Find where the given text appears and provide that cell's center as (x, y) coordinate. 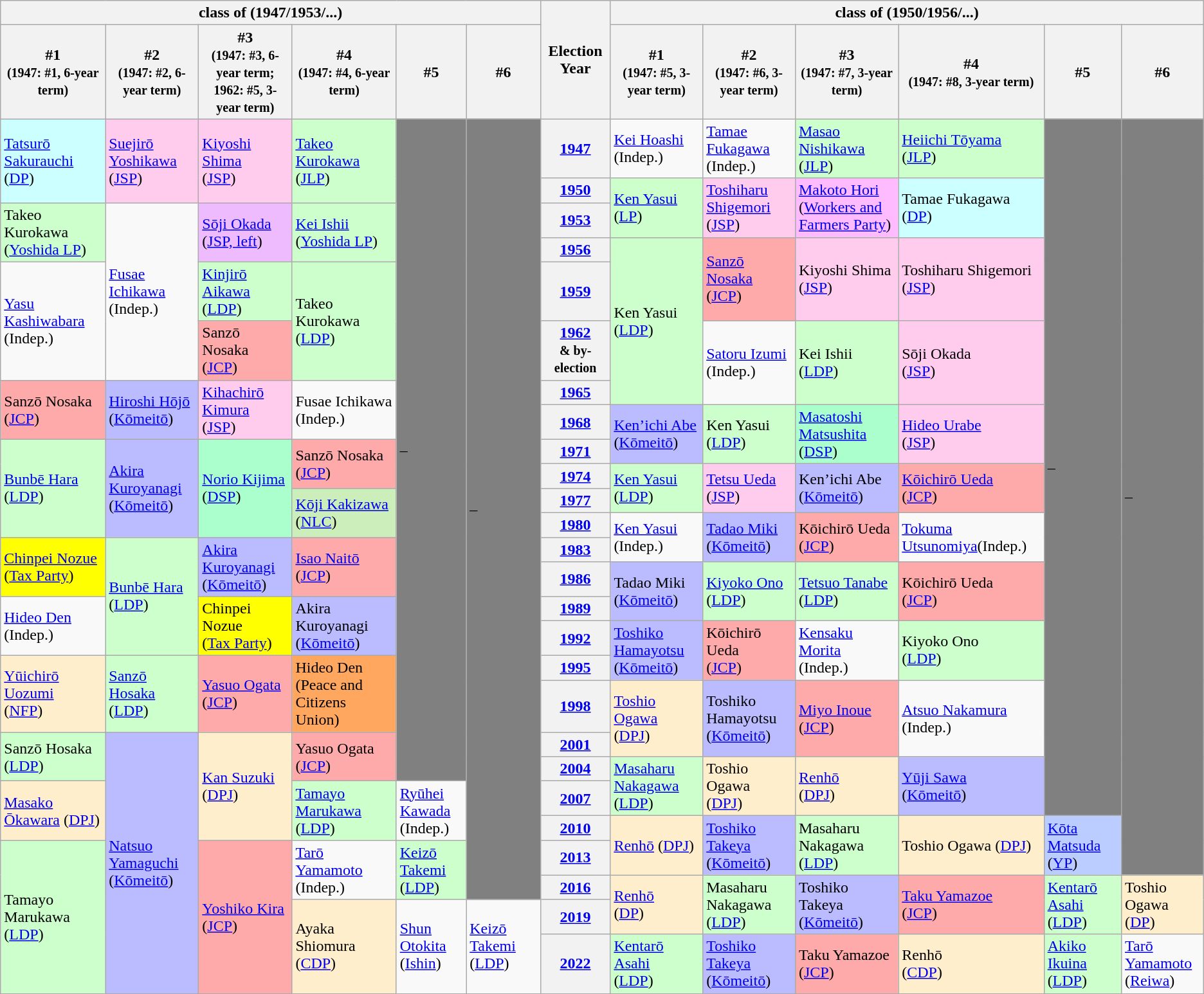
Suejirō Yoshikawa(JSP) (152, 161)
Kinjirō Aikawa(LDP) (246, 291)
2010 (575, 828)
Takeo Kurokawa(LDP) (344, 321)
Ayaka Shiomura(CDP) (344, 946)
Masao Nishikawa(JLP) (846, 149)
Masako Ōkawara (DPJ) (53, 811)
1992 (575, 638)
#4(1947: #4, 6-year term) (344, 72)
Tetsuo Tanabe(LDP) (846, 592)
Kensaku Morita(Indep.) (846, 651)
Yasu Kashiwabara(Indep.) (53, 321)
Takeo Kurokawa(JLP) (344, 161)
Kei Ishii(LDP) (846, 363)
2013 (575, 858)
Toshio Ogawa (DPJ) (971, 845)
Atsuo Nakamura(Indep.) (971, 719)
1959 (575, 291)
1989 (575, 609)
Ken Yasui (LP) (657, 208)
Tatsurō Sakurauchi(DP) (53, 161)
Keizō Takemi(LDP) (431, 870)
1962& by-election (575, 350)
Kei Hoashi(Indep.) (657, 149)
Kōji Kakizawa(NLC) (344, 512)
Masatoshi Matsushita(DSP) (846, 434)
2001 (575, 745)
1947 (575, 149)
Tamae Fukagawa(Indep.) (749, 149)
Kei Ishii(Yoshida LP) (344, 232)
class of (1947/1953/...) (271, 13)
Hideo Urabe(JSP) (971, 434)
#2(1947: #6, 3-year term) (749, 72)
Norio Kijima(DSP) (246, 488)
Keizō Takemi (LDP) (504, 946)
Satoru Izumi(Indep.) (749, 363)
Election Year (575, 60)
Tamae Fukagawa(DP) (971, 208)
#2(1947: #2, 6-year term) (152, 72)
Kōta Matsuda (YP) (1082, 845)
Tetsu Ueda(JSP) (749, 488)
1983 (575, 550)
1968 (575, 422)
class of (1950/1956/...) (907, 13)
#3(1947: #3, 6-year term;1962: #5, 3-year term) (246, 72)
Renhō(DP) (657, 905)
Makoto Hori(Workers and Farmers Party) (846, 208)
Isao Naitō(JCP) (344, 567)
Natsuo Yamaguchi(Kōmeitō) (152, 863)
Renhō (DPJ) (657, 845)
Shun Otokita(Ishin) (431, 946)
Ken Yasui(Indep.) (657, 537)
Miyo Inoue(JCP) (846, 719)
1980 (575, 525)
Renhō(CDP) (971, 964)
#3(1947: #7, 3-year term) (846, 72)
1953 (575, 220)
1950 (575, 190)
1998 (575, 706)
2007 (575, 799)
Hideo Den(Peace and Citizens Union) (344, 694)
Heiichi Tōyama(JLP) (971, 149)
Hideo Den(Indep.) (53, 626)
Tokuma Utsunomiya(Indep.) (971, 537)
Akiko Ikuina(LDP) (1082, 964)
Sōji Okada(JSP, left) (246, 232)
Ryūhei Kawada(Indep.) (431, 811)
1977 (575, 500)
1965 (575, 392)
2019 (575, 917)
1974 (575, 476)
1971 (575, 451)
2016 (575, 887)
1986 (575, 579)
Yūji Sawa(Kōmeitō) (971, 786)
Kan Suzuki(DPJ) (246, 786)
#1(1947: #5, 3-year term) (657, 72)
Yūichirō Uozumi(NFP) (53, 694)
#4(1947: #8, 3-year term) (971, 72)
2004 (575, 769)
Takeo Kurokawa (Yoshida LP) (53, 232)
#1(1947: #1, 6-year term) (53, 72)
1995 (575, 668)
Renhō(DPJ) (846, 786)
Kihachirō Kimura(JSP) (246, 410)
Sōji Okada(JSP) (971, 363)
Yoshiko Kira(JCP) (246, 917)
Hiroshi Hōjō(Kōmeitō) (152, 410)
1956 (575, 249)
2022 (575, 964)
Toshio Ogawa(DP) (1162, 905)
Tarō Yamamoto(Reiwa) (1162, 964)
Tarō Yamamoto(Indep.) (344, 870)
